Find where the given text appears and provide that cell's center as (x, y) coordinate. 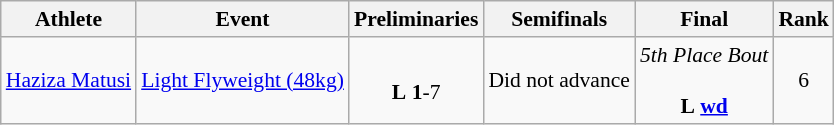
Event (242, 19)
Final (704, 19)
L 1-7 (416, 80)
Athlete (68, 19)
Semifinals (559, 19)
Preliminaries (416, 19)
Haziza Matusi (68, 80)
Rank (804, 19)
6 (804, 80)
Did not advance (559, 80)
5th Place Bout L wd (704, 80)
Light Flyweight (48kg) (242, 80)
